For the text-containing cell, return its midpoint in (X, Y) coordinate format. 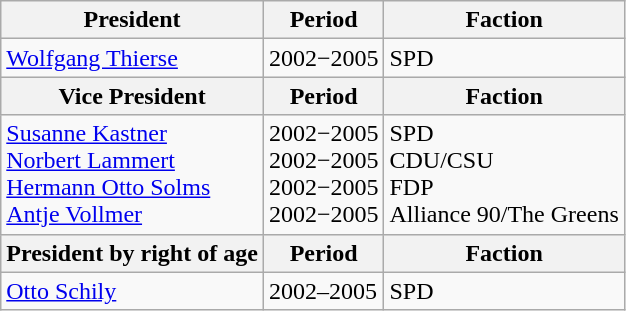
2002−2005 (324, 58)
SPDCDU/CSUFDPAlliance 90/The Greens (504, 174)
Susanne KastnerNorbert LammertHermann Otto SolmsAntje Vollmer (132, 174)
Wolfgang Thierse (132, 58)
2002−20052002−20052002−20052002−2005 (324, 174)
Vice President (132, 96)
President (132, 20)
President by right of age (132, 253)
2002–2005 (324, 291)
Otto Schily (132, 291)
